Identify which cell holds the provided text, then report its (X, Y) central coordinate. 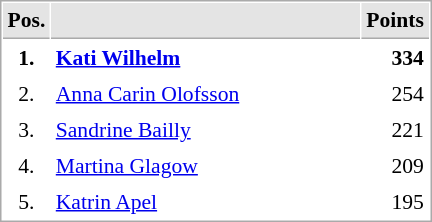
3. (26, 129)
Kati Wilhelm (206, 57)
1. (26, 57)
254 (396, 93)
Points (396, 21)
Martina Glagow (206, 165)
221 (396, 129)
Pos. (26, 21)
2. (26, 93)
5. (26, 201)
209 (396, 165)
334 (396, 57)
Katrin Apel (206, 201)
195 (396, 201)
Anna Carin Olofsson (206, 93)
Sandrine Bailly (206, 129)
4. (26, 165)
